Determine the [X, Y] coordinate at the center of the cell enclosing the given text.  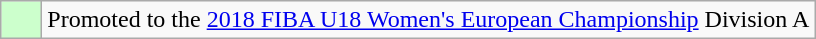
Promoted to the 2018 FIBA U18 Women's European Championship Division A [428, 20]
